Find where the given text appears and provide that cell's center as (x, y) coordinate. 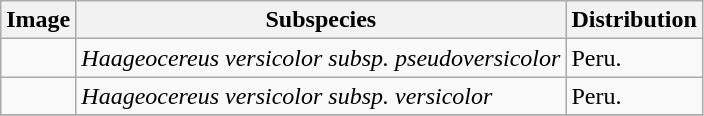
Image (38, 20)
Haageocereus versicolor subsp. versicolor (321, 96)
Haageocereus versicolor subsp. pseudoversicolor (321, 58)
Subspecies (321, 20)
Distribution (634, 20)
